Output the [x, y] coordinate of the center of the cell containing the given text.  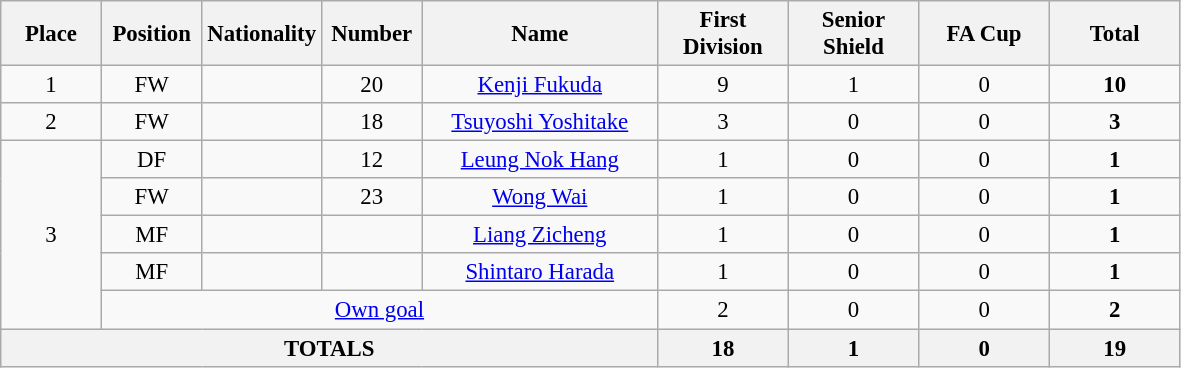
Kenji Fukuda [540, 85]
Liang Zicheng [540, 235]
Number [372, 34]
Wong Wai [540, 197]
Senior Shield [854, 34]
9 [724, 85]
20 [372, 85]
Total [1114, 34]
Own goal [379, 310]
FA Cup [984, 34]
Position [152, 34]
Place [52, 34]
23 [372, 197]
Shintaro Harada [540, 273]
Nationality [262, 34]
Name [540, 34]
TOTALS [330, 348]
Tsuyoshi Yoshitake [540, 122]
10 [1114, 85]
DF [152, 160]
First Division [724, 34]
12 [372, 160]
19 [1114, 348]
Leung Nok Hang [540, 160]
